For the text-containing cell, return its midpoint in [X, Y] coordinate format. 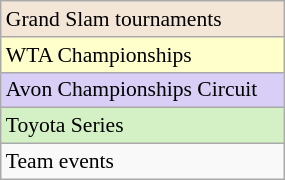
Avon Championships Circuit [142, 90]
WTA Championships [142, 55]
Team events [142, 162]
Toyota Series [142, 126]
Grand Slam tournaments [142, 19]
